Pinpoint the cell where the given text exists, returning its [x, y] midpoint coordinate. 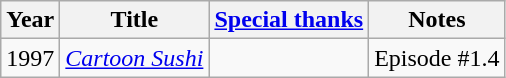
Notes [437, 20]
Year [30, 20]
1997 [30, 58]
Special thanks [289, 20]
Episode #1.4 [437, 58]
Cartoon Sushi [134, 58]
Title [134, 20]
